Return (X, Y) of the center of cell containing provided text 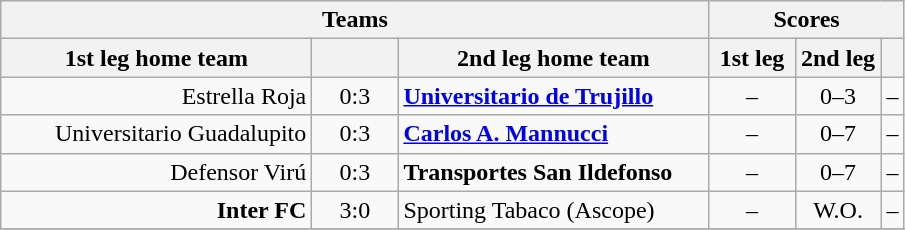
W.O. (838, 210)
Teams (355, 20)
Inter FC (156, 210)
Scores (806, 20)
Estrella Roja (156, 96)
2nd leg (838, 58)
Universitario Guadalupito (156, 134)
1st leg (752, 58)
Sporting Tabaco (Ascope) (554, 210)
Defensor Virú (156, 172)
2nd leg home team (554, 58)
Universitario de Trujillo (554, 96)
Transportes San Ildefonso (554, 172)
Carlos A. Mannucci (554, 134)
3:0 (355, 210)
0–3 (838, 96)
1st leg home team (156, 58)
